Detect which cell encompasses the target text, then output its (x, y) center coordinate. 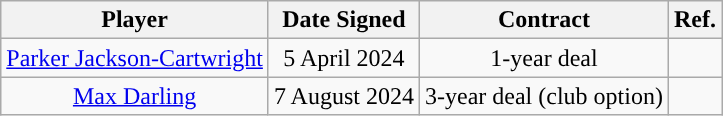
7 August 2024 (344, 96)
Player (135, 20)
5 April 2024 (344, 58)
Parker Jackson-Cartwright (135, 58)
Contract (544, 20)
Date Signed (344, 20)
1-year deal (544, 58)
3-year deal (club option) (544, 96)
Max Darling (135, 96)
Ref. (694, 20)
